Scan for the cell matching the given text and deliver its [x, y] coordinate at center. 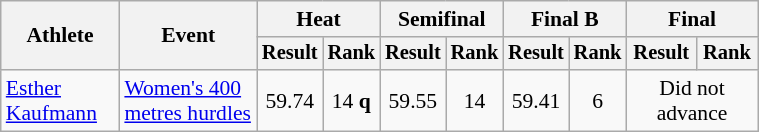
Did not advance [692, 100]
Esther Kaufmann [60, 100]
59.41 [536, 100]
14 [475, 100]
59.74 [290, 100]
Athlete [60, 36]
Women's 400 metres hurdles [188, 100]
Final [692, 19]
6 [598, 100]
Semifinal [442, 19]
Final B [564, 19]
14 q [352, 100]
Event [188, 36]
59.55 [413, 100]
Heat [318, 19]
